Output the (X, Y) coordinate of the center of the cell containing the given text.  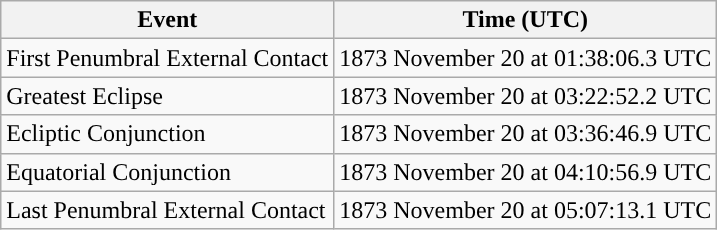
1873 November 20 at 03:36:46.9 UTC (526, 134)
Greatest Eclipse (168, 96)
1873 November 20 at 01:38:06.3 UTC (526, 58)
Time (UTC) (526, 20)
1873 November 20 at 04:10:56.9 UTC (526, 172)
Event (168, 20)
First Penumbral External Contact (168, 58)
1873 November 20 at 05:07:13.1 UTC (526, 210)
1873 November 20 at 03:22:52.2 UTC (526, 96)
Last Penumbral External Contact (168, 210)
Equatorial Conjunction (168, 172)
Ecliptic Conjunction (168, 134)
